Detect which cell encompasses the target text, then output its [X, Y] center coordinate. 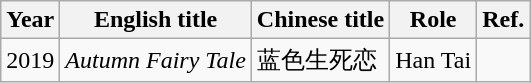
Autumn Fairy Tale [156, 60]
Year [30, 20]
2019 [30, 60]
English title [156, 20]
Chinese title [320, 20]
Ref. [504, 20]
Role [434, 20]
蓝色生死恋 [320, 60]
Han Tai [434, 60]
